From the cell containing the given text, extract its center point as [X, Y] coordinate. 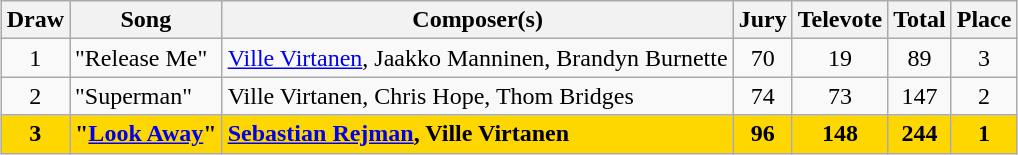
Sebastian Rejman, Ville Virtanen [478, 134]
73 [840, 96]
Song [146, 20]
Ville Virtanen, Chris Hope, Thom Bridges [478, 96]
Total [920, 20]
Jury [762, 20]
74 [762, 96]
70 [762, 58]
Draw [35, 20]
Ville Virtanen, Jaakko Manninen, Brandyn Burnette [478, 58]
147 [920, 96]
"Release Me" [146, 58]
"Superman" [146, 96]
96 [762, 134]
89 [920, 58]
148 [840, 134]
Composer(s) [478, 20]
Place [984, 20]
Televote [840, 20]
"Look Away" [146, 134]
244 [920, 134]
19 [840, 58]
